Locate the cell with the specified text and output its (x, y) center coordinate. 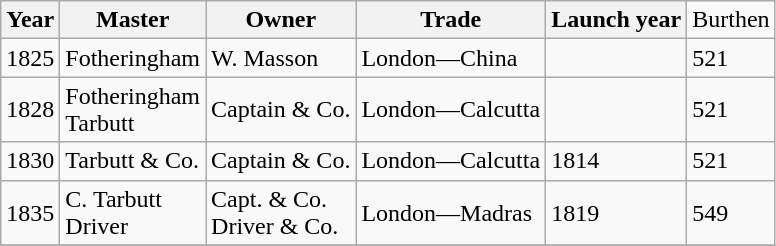
549 (731, 212)
1830 (30, 161)
1819 (616, 212)
1814 (616, 161)
1835 (30, 212)
Trade (451, 20)
Burthen (731, 20)
Year (30, 20)
1825 (30, 58)
FotheringhamTarbutt (133, 110)
W. Masson (281, 58)
London—Madras (451, 212)
London—China (451, 58)
Owner (281, 20)
Tarbutt & Co. (133, 161)
Launch year (616, 20)
C. TarbuttDriver (133, 212)
Fotheringham (133, 58)
Master (133, 20)
1828 (30, 110)
Capt. & Co.Driver & Co. (281, 212)
